Output the [x, y] coordinate of the center of the cell containing the given text.  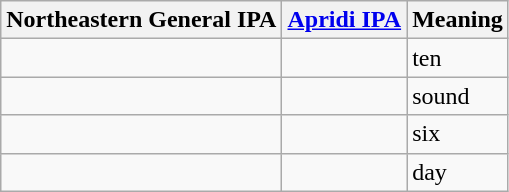
ten [458, 58]
Northeastern General IPA [142, 20]
sound [458, 96]
Meaning [458, 20]
day [458, 172]
Apridi IPA [344, 20]
six [458, 134]
